Output the (X, Y) coordinate of the center of the cell containing the given text.  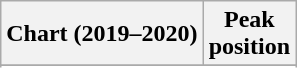
Chart (2019–2020) (102, 34)
Peakposition (249, 34)
